Identify which cell holds the provided text, then report its [x, y] central coordinate. 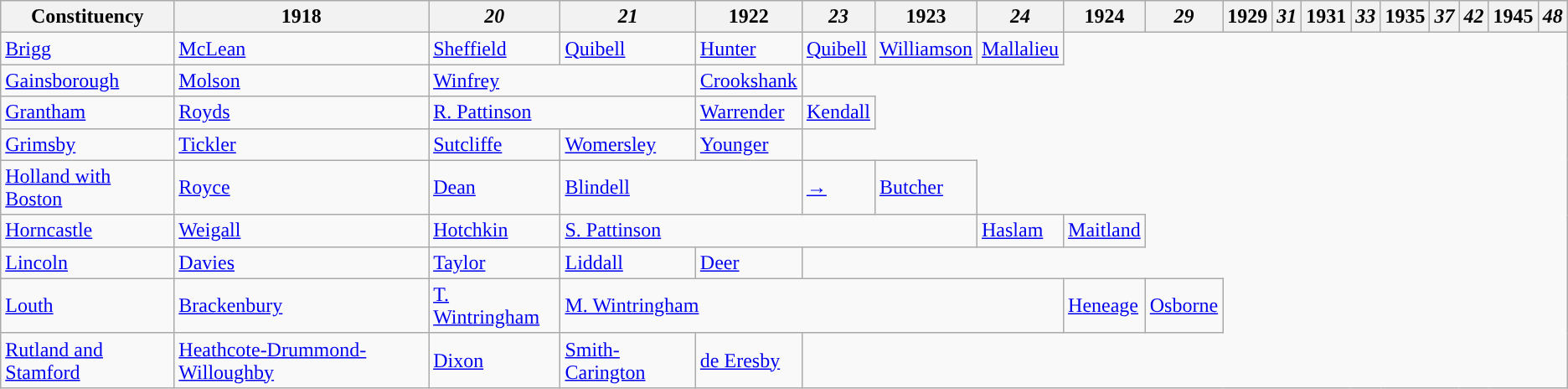
Crookshank [749, 80]
23 [838, 17]
Womersley [628, 144]
1935 [1406, 17]
Brigg [87, 49]
42 [1474, 17]
Dixon [494, 360]
Warrender [749, 112]
Kendall [838, 112]
1923 [926, 17]
33 [1365, 17]
37 [1444, 17]
Taylor [494, 262]
Sheffield [494, 49]
Royds [302, 112]
Royce [302, 188]
Butcher [926, 188]
Haslam [1020, 231]
Grantham [87, 112]
Molson [302, 80]
Williamson [926, 49]
Rutland and Stamford [87, 360]
Tickler [302, 144]
Smith-Carington [628, 360]
Maitland [1105, 231]
Grimsby [87, 144]
McLean [302, 49]
Winfrey [563, 80]
1922 [749, 17]
Osborne [1184, 305]
S. Pattinson [769, 231]
Constituency [87, 17]
R. Pattinson [563, 112]
Louth [87, 305]
21 [628, 17]
Horncastle [87, 231]
T. Wintringham [494, 305]
Mallalieu [1020, 49]
1931 [1327, 17]
1918 [302, 17]
Davies [302, 262]
1945 [1513, 17]
Deer [749, 262]
Heneage [1105, 305]
Heathcote-Drummond-Willoughby [302, 360]
Dean [494, 188]
→ [838, 188]
Brackenbury [302, 305]
24 [1020, 17]
31 [1287, 17]
1929 [1248, 17]
Hotchkin [494, 231]
Liddall [628, 262]
Weigall [302, 231]
Hunter [749, 49]
de Eresby [749, 360]
Gainsborough [87, 80]
29 [1184, 17]
20 [494, 17]
Younger [749, 144]
48 [1553, 17]
1924 [1105, 17]
M. Wintringham [812, 305]
Blindell [681, 188]
Lincoln [87, 262]
Sutcliffe [494, 144]
Holland with Boston [87, 188]
